Capture the cell that displays the provided text and extract its (x, y) central coordinate. 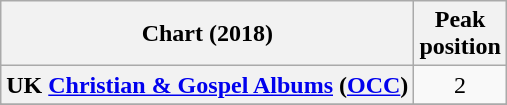
Peak position (460, 34)
UK Christian & Gospel Albums (OCC) (208, 85)
2 (460, 85)
Chart (2018) (208, 34)
